Capture the cell that displays the provided text and extract its [x, y] central coordinate. 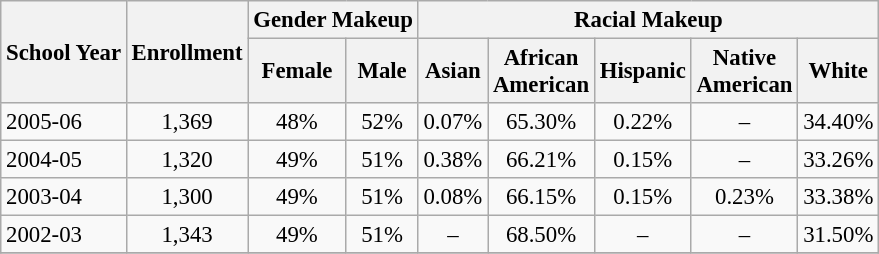
1,369 [187, 122]
Asian [452, 72]
34.40% [838, 122]
Gender Makeup [333, 20]
33.38% [838, 197]
2003-04 [64, 197]
Male [382, 72]
Racial Makeup [648, 20]
66.21% [542, 160]
2005-06 [64, 122]
0.23% [744, 197]
65.30% [542, 122]
2002-03 [64, 235]
1,343 [187, 235]
White [838, 72]
48% [297, 122]
Enrollment [187, 52]
2004-05 [64, 160]
0.38% [452, 160]
66.15% [542, 197]
1,320 [187, 160]
68.50% [542, 235]
Female [297, 72]
0.08% [452, 197]
1,300 [187, 197]
0.22% [642, 122]
Native American [744, 72]
School Year [64, 52]
33.26% [838, 160]
31.50% [838, 235]
Hispanic [642, 72]
52% [382, 122]
African American [542, 72]
0.07% [452, 122]
